Find where the given text appears and provide that cell's center as [X, Y] coordinate. 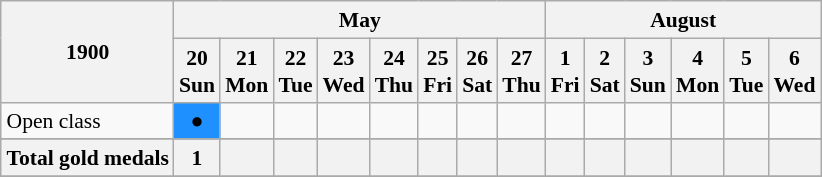
1 [197, 158]
May [360, 20]
6Wed [794, 70]
Open class [87, 120]
22Tue [295, 70]
24Thu [394, 70]
August [684, 20]
1Fri [566, 70]
2Sat [605, 70]
25Fri [438, 70]
5Tue [746, 70]
Total gold medals [87, 158]
26Sat [477, 70]
3Sun [648, 70]
1900 [87, 52]
23Wed [344, 70]
4Mon [698, 70]
27Thu [522, 70]
● [197, 120]
20Sun [197, 70]
21Mon [246, 70]
